Find where the given text appears and provide that cell's center as [X, Y] coordinate. 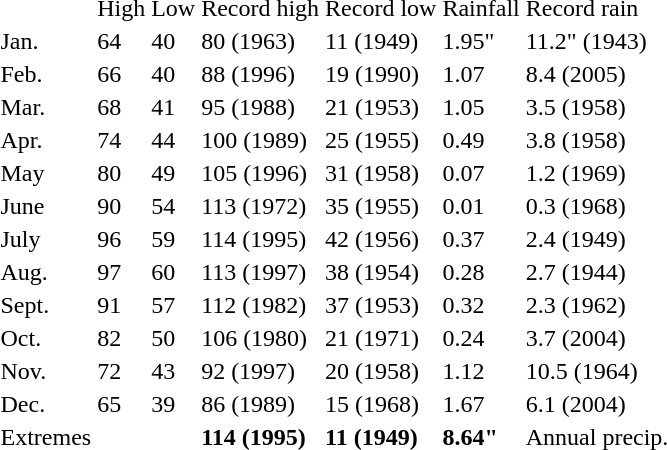
35 (1955) [381, 206]
54 [174, 206]
113 (1972) [260, 206]
86 (1989) [260, 404]
57 [174, 305]
21 (1953) [381, 107]
42 (1956) [381, 239]
0.49 [481, 140]
43 [174, 371]
68 [122, 107]
106 (1980) [260, 338]
100 (1989) [260, 140]
50 [174, 338]
1.95" [481, 41]
11 (1949) [381, 41]
0.24 [481, 338]
1.07 [481, 74]
92 (1997) [260, 371]
20 (1958) [381, 371]
113 (1997) [260, 272]
19 (1990) [381, 74]
72 [122, 371]
38 (1954) [381, 272]
49 [174, 173]
95 (1988) [260, 107]
0.32 [481, 305]
90 [122, 206]
112 (1982) [260, 305]
1.12 [481, 371]
91 [122, 305]
0.28 [481, 272]
97 [122, 272]
88 (1996) [260, 74]
1.67 [481, 404]
80 [122, 173]
37 (1953) [381, 305]
44 [174, 140]
41 [174, 107]
105 (1996) [260, 173]
114 (1995) [260, 239]
60 [174, 272]
66 [122, 74]
59 [174, 239]
25 (1955) [381, 140]
65 [122, 404]
82 [122, 338]
80 (1963) [260, 41]
0.07 [481, 173]
96 [122, 239]
74 [122, 140]
21 (1971) [381, 338]
31 (1958) [381, 173]
1.05 [481, 107]
64 [122, 41]
15 (1968) [381, 404]
0.37 [481, 239]
39 [174, 404]
0.01 [481, 206]
